From the cell containing the given text, extract its center point as (x, y) coordinate. 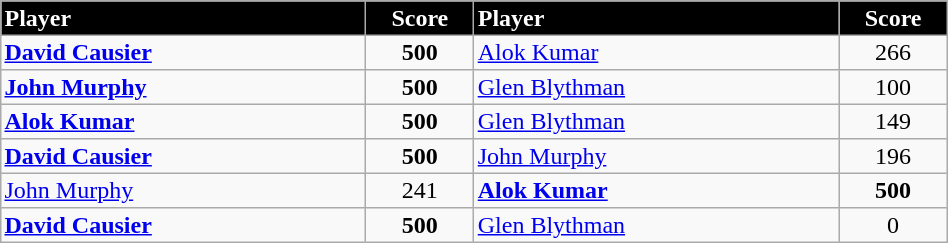
100 (893, 87)
241 (420, 190)
266 (893, 52)
0 (893, 225)
196 (893, 156)
149 (893, 121)
